Pinpoint the cell where the given text exists, returning its (x, y) midpoint coordinate. 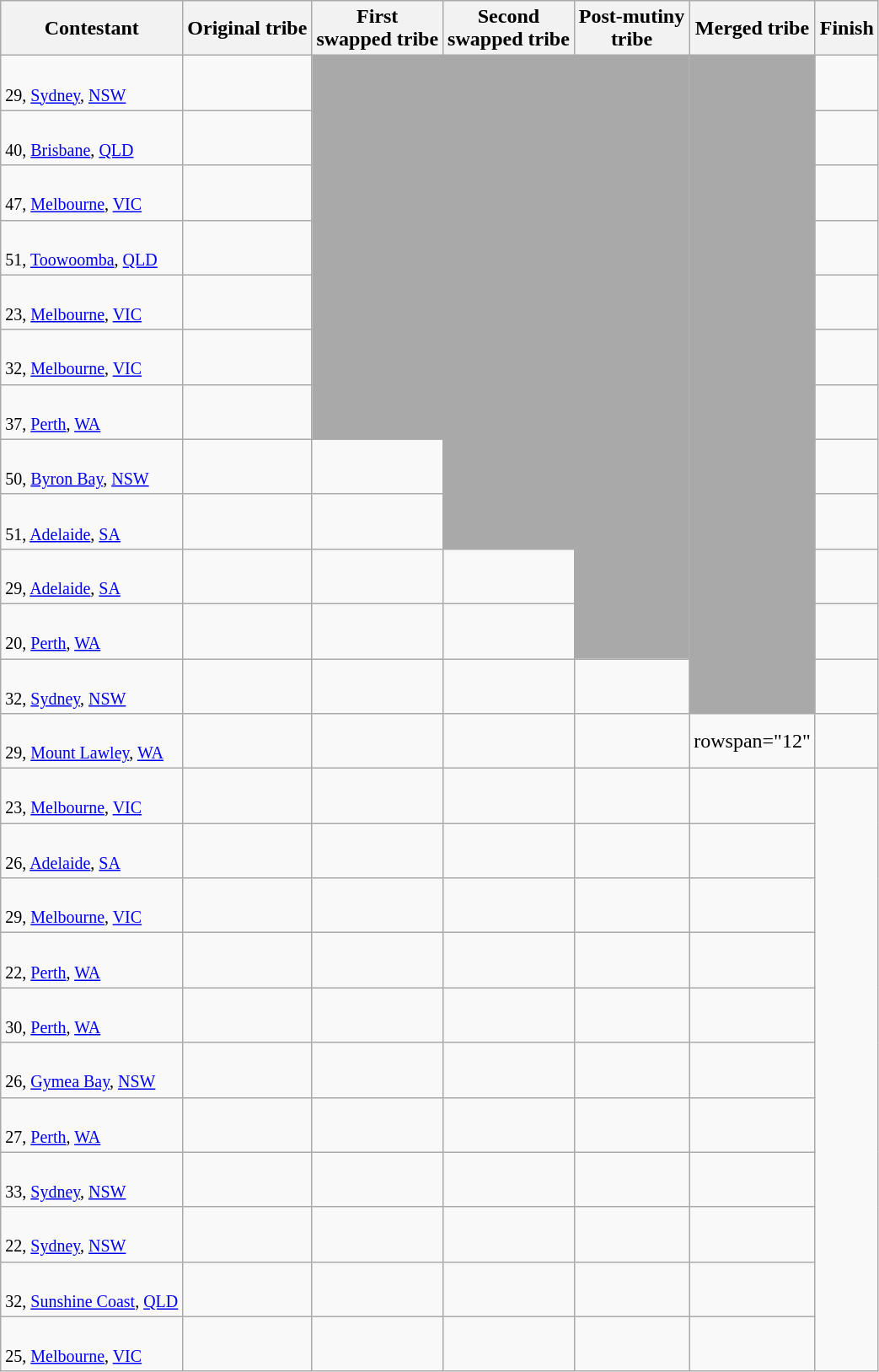
47, Melbourne, VIC (92, 192)
Contestant (92, 29)
29, Adelaide, SA (92, 576)
Original tribe (248, 29)
26, Adelaide, SA (92, 851)
25, Melbourne, VIC (92, 1343)
37, Perth, WA (92, 411)
32, Sunshine Coast, QLD (92, 1289)
rowspan="12" (753, 742)
51, Adelaide, SA (92, 521)
Post-mutinytribe (631, 29)
Secondswapped tribe (509, 29)
29, Mount Lawley, WA (92, 742)
20, Perth, WA (92, 630)
50, Byron Bay, NSW (92, 467)
30, Perth, WA (92, 1015)
22, Perth, WA (92, 961)
29, Sydney, NSW (92, 83)
Firstswapped tribe (378, 29)
Merged tribe (753, 29)
Finish (846, 29)
51, Toowoomba, QLD (92, 248)
32, Sydney, NSW (92, 686)
33, Sydney, NSW (92, 1180)
40, Brisbane, QLD (92, 138)
32, Melbourne, VIC (92, 357)
26, Gymea Bay, NSW (92, 1070)
22, Sydney, NSW (92, 1234)
29, Melbourne, VIC (92, 905)
27, Perth, WA (92, 1124)
